Extract the (x, y) coordinate from the center of the cell holding the provided text.  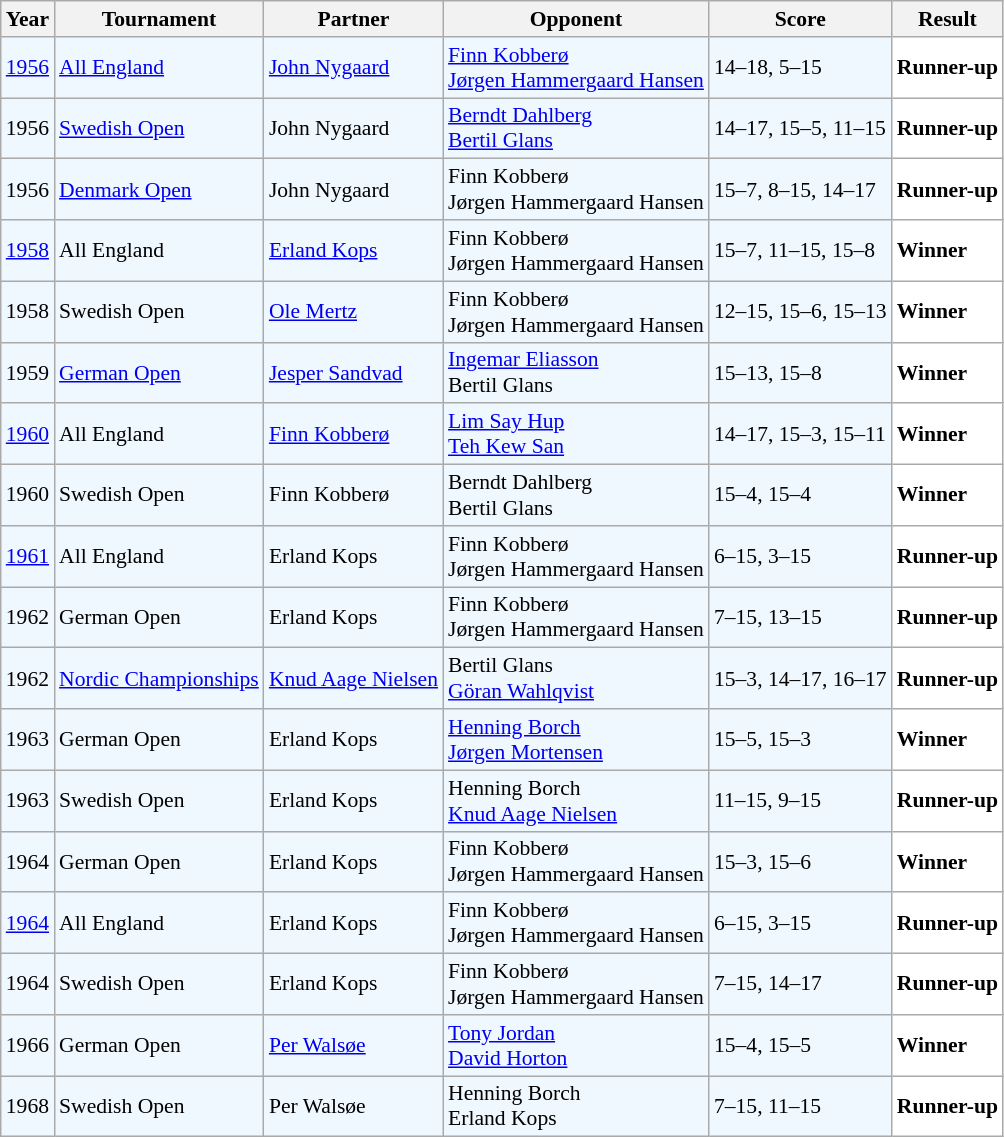
15–5, 15–3 (800, 740)
1968 (28, 1106)
Jesper Sandvad (354, 372)
Partner (354, 19)
7–15, 13–15 (800, 618)
Knud Aage Nielsen (354, 678)
Year (28, 19)
Ole Mertz (354, 312)
Result (948, 19)
Opponent (576, 19)
12–15, 15–6, 15–13 (800, 312)
Lim Say Hup Teh Kew San (576, 434)
15–4, 15–5 (800, 1046)
Ingemar Eliasson Bertil Glans (576, 372)
15–3, 14–17, 16–17 (800, 678)
Bertil Glans Göran Wahlqvist (576, 678)
7–15, 14–17 (800, 984)
14–17, 15–5, 11–15 (800, 128)
15–7, 11–15, 15–8 (800, 250)
Score (800, 19)
1961 (28, 556)
Tony Jordan David Horton (576, 1046)
15–13, 15–8 (800, 372)
11–15, 9–15 (800, 800)
Denmark Open (159, 190)
1966 (28, 1046)
1959 (28, 372)
7–15, 11–15 (800, 1106)
Henning Borch Jørgen Mortensen (576, 740)
Henning Borch Erland Kops (576, 1106)
Nordic Championships (159, 678)
Henning Borch Knud Aage Nielsen (576, 800)
14–17, 15–3, 15–11 (800, 434)
Tournament (159, 19)
15–3, 15–6 (800, 862)
14–18, 5–15 (800, 68)
15–4, 15–4 (800, 496)
15–7, 8–15, 14–17 (800, 190)
